Find where the given text appears and provide that cell's center as [x, y] coordinate. 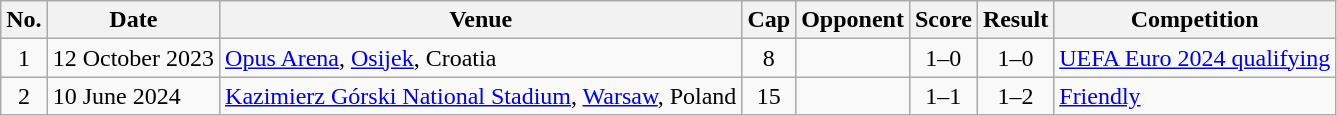
Opus Arena, Osijek, Croatia [481, 58]
1–1 [943, 96]
8 [769, 58]
No. [24, 20]
Cap [769, 20]
10 June 2024 [133, 96]
12 October 2023 [133, 58]
15 [769, 96]
Opponent [853, 20]
Date [133, 20]
Competition [1195, 20]
Score [943, 20]
1–2 [1015, 96]
Kazimierz Górski National Stadium, Warsaw, Poland [481, 96]
Friendly [1195, 96]
UEFA Euro 2024 qualifying [1195, 58]
Result [1015, 20]
Venue [481, 20]
1 [24, 58]
2 [24, 96]
